Capture the cell that displays the provided text and extract its [x, y] central coordinate. 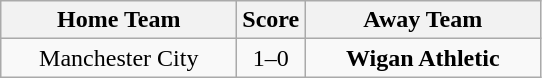
Manchester City [119, 58]
1–0 [271, 58]
Away Team [423, 20]
Score [271, 20]
Home Team [119, 20]
Wigan Athletic [423, 58]
